Pinpoint the cell where the given text exists, returning its (X, Y) midpoint coordinate. 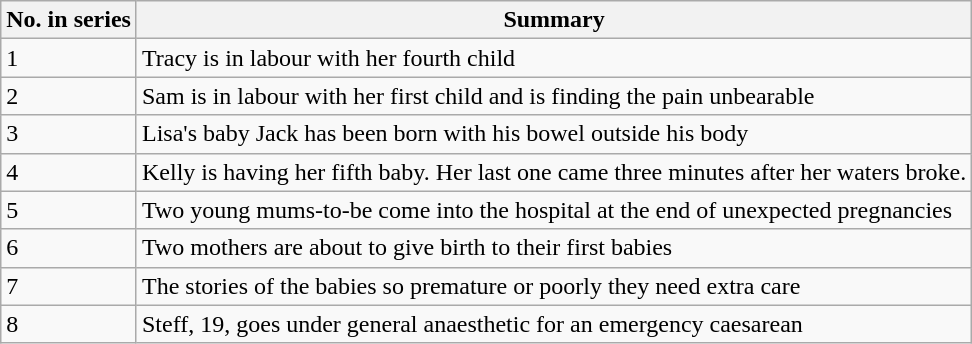
3 (69, 134)
7 (69, 286)
8 (69, 324)
Two young mums-to-be come into the hospital at the end of unexpected pregnancies (554, 210)
6 (69, 248)
Two mothers are about to give birth to their first babies (554, 248)
Kelly is having her fifth baby. Her last one came three minutes after her waters broke. (554, 172)
The stories of the babies so premature or poorly they need extra care (554, 286)
2 (69, 96)
4 (69, 172)
Lisa's baby Jack has been born with his bowel outside his body (554, 134)
Summary (554, 20)
1 (69, 58)
Tracy is in labour with her fourth child (554, 58)
Sam is in labour with her first child and is finding the pain unbearable (554, 96)
5 (69, 210)
Steff, 19, goes under general anaesthetic for an emergency caesarean (554, 324)
No. in series (69, 20)
